Locate the cell with the specified text and output its (x, y) center coordinate. 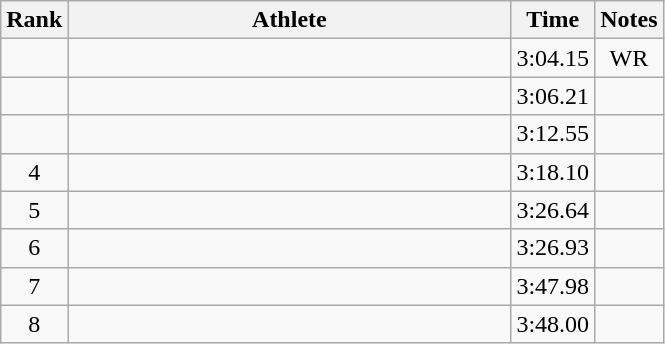
3:26.64 (553, 210)
6 (34, 248)
4 (34, 172)
3:26.93 (553, 248)
8 (34, 324)
5 (34, 210)
7 (34, 286)
Time (553, 20)
Notes (629, 20)
WR (629, 58)
3:48.00 (553, 324)
3:12.55 (553, 134)
Rank (34, 20)
3:04.15 (553, 58)
3:06.21 (553, 96)
Athlete (290, 20)
3:18.10 (553, 172)
3:47.98 (553, 286)
